Detect which cell encompasses the target text, then output its (X, Y) center coordinate. 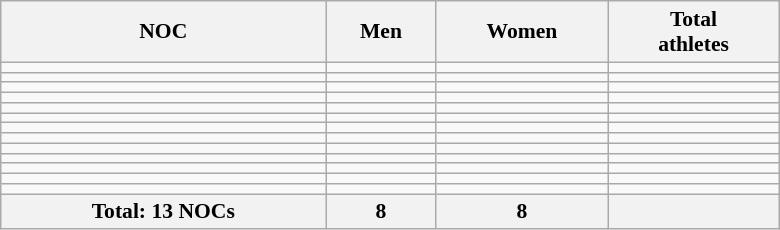
Total: 13 NOCs (164, 212)
Men (381, 32)
Women (522, 32)
NOC (164, 32)
Totalathletes (694, 32)
